Output the [x, y] coordinate of the center of the cell containing the given text.  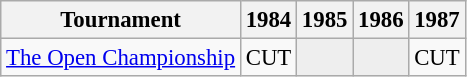
Tournament [121, 20]
1987 [437, 20]
1986 [381, 20]
The Open Championship [121, 58]
1984 [268, 20]
1985 [325, 20]
